Find where the given text appears and provide that cell's center as (x, y) coordinate. 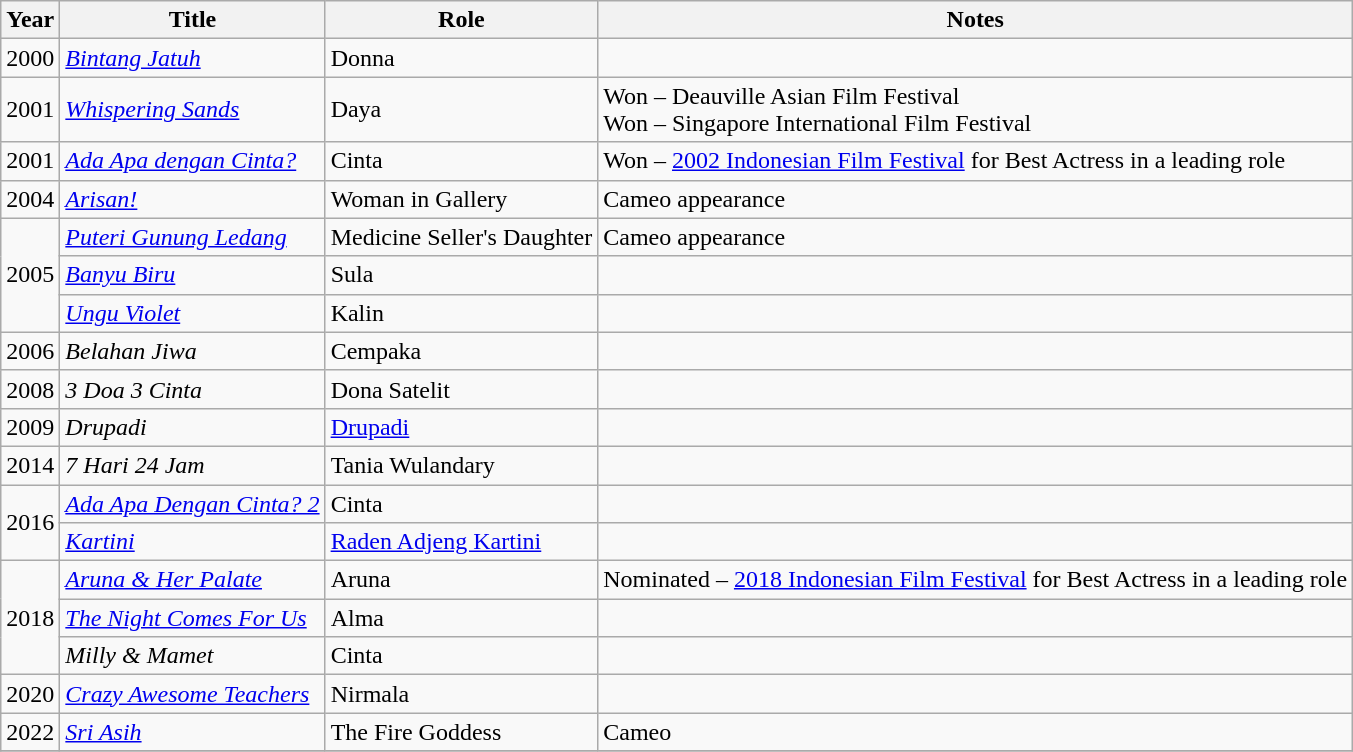
2016 (30, 522)
Whispering Sands (192, 110)
2014 (30, 465)
2006 (30, 351)
7 Hari 24 Jam (192, 465)
Ada Apa Dengan Cinta? 2 (192, 503)
Banyu Biru (192, 275)
Medicine Seller's Daughter (462, 237)
Won – Deauville Asian Film FestivalWon – Singapore International Film Festival (976, 110)
Cameo (976, 732)
Alma (462, 618)
Raden Adjeng Kartini (462, 542)
Notes (976, 20)
Ada Apa dengan Cinta? (192, 161)
Ungu Violet (192, 313)
Nominated – 2018 Indonesian Film Festival for Best Actress in a leading role (976, 580)
Crazy Awesome Teachers (192, 694)
Sula (462, 275)
Aruna & Her Palate (192, 580)
Role (462, 20)
2004 (30, 199)
Tania Wulandary (462, 465)
Daya (462, 110)
2005 (30, 275)
The Night Comes For Us (192, 618)
2020 (30, 694)
Title (192, 20)
Cempaka (462, 351)
Woman in Gallery (462, 199)
3 Doa 3 Cinta (192, 389)
Nirmala (462, 694)
Aruna (462, 580)
Milly & Mamet (192, 656)
Won – 2002 Indonesian Film Festival for Best Actress in a leading role (976, 161)
Kalin (462, 313)
2009 (30, 427)
2000 (30, 58)
Dona Satelit (462, 389)
Bintang Jatuh (192, 58)
The Fire Goddess (462, 732)
Sri Asih (192, 732)
Kartini (192, 542)
2022 (30, 732)
Donna (462, 58)
2018 (30, 618)
Arisan! (192, 199)
Belahan Jiwa (192, 351)
2008 (30, 389)
Puteri Gunung Ledang (192, 237)
Year (30, 20)
